Return the [x, y] coordinate for the center point of the cell that contains the specified text.  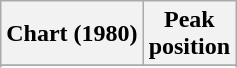
Chart (1980) [72, 34]
Peakposition [189, 34]
